Detect which cell encompasses the target text, then output its (X, Y) center coordinate. 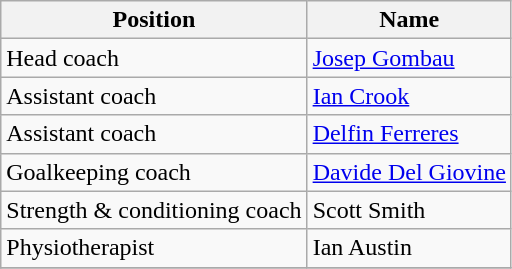
Strength & conditioning coach (154, 210)
Position (154, 20)
Scott Smith (409, 210)
Delfin Ferreres (409, 134)
Josep Gombau (409, 58)
Head coach (154, 58)
Ian Austin (409, 248)
Physiotherapist (154, 248)
Name (409, 20)
Davide Del Giovine (409, 172)
Goalkeeping coach (154, 172)
Ian Crook (409, 96)
